From the cell containing the given text, extract its center point as [x, y] coordinate. 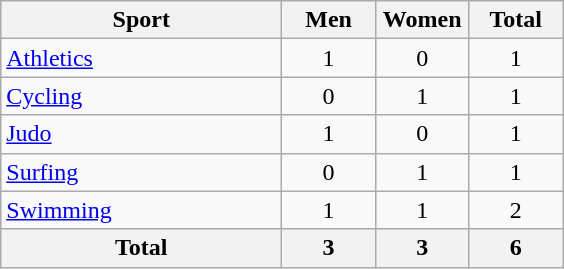
Surfing [142, 172]
Judo [142, 134]
Swimming [142, 210]
Athletics [142, 58]
2 [516, 210]
6 [516, 248]
Men [329, 20]
Women [422, 20]
Cycling [142, 96]
Sport [142, 20]
